Output the [x, y] coordinate of the center of the cell containing the given text.  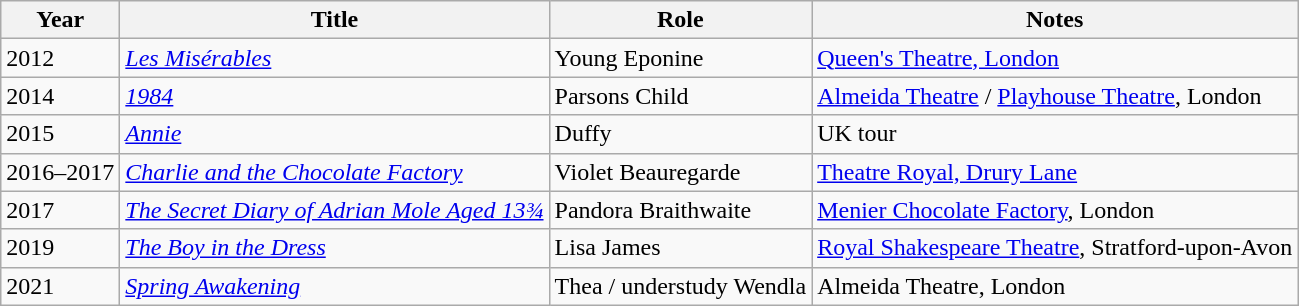
1984 [334, 96]
Lisa James [680, 248]
Pandora Braithwaite [680, 210]
Almeida Theatre / Playhouse Theatre, London [1055, 96]
The Secret Diary of Adrian Mole Aged 13¾ [334, 210]
Young Eponine [680, 58]
Title [334, 20]
Duffy [680, 134]
Les Misérables [334, 58]
UK tour [1055, 134]
2016–2017 [60, 172]
Year [60, 20]
Charlie and the Chocolate Factory [334, 172]
2012 [60, 58]
The Boy in the Dress [334, 248]
Spring Awakening [334, 286]
2017 [60, 210]
Menier Chocolate Factory, London [1055, 210]
Almeida Theatre, London [1055, 286]
Queen's Theatre, London [1055, 58]
Notes [1055, 20]
Role [680, 20]
Thea / understudy Wendla [680, 286]
Violet Beauregarde [680, 172]
2021 [60, 286]
2015 [60, 134]
Theatre Royal, Drury Lane [1055, 172]
Royal Shakespeare Theatre, Stratford-upon-Avon [1055, 248]
Annie [334, 134]
Parsons Child [680, 96]
2019 [60, 248]
2014 [60, 96]
